Detect which cell encompasses the target text, then output its (X, Y) center coordinate. 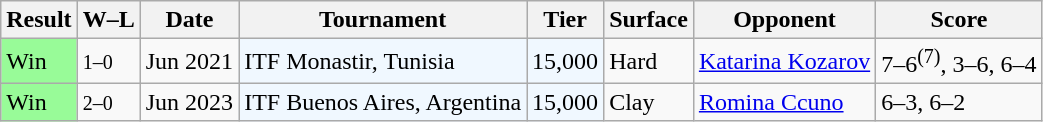
Tier (566, 20)
ITF Monastir, Tunisia (383, 62)
Tournament (383, 20)
Katarina Kozarov (784, 62)
Clay (649, 102)
6–3, 6–2 (959, 102)
Date (189, 20)
Romina Ccuno (784, 102)
Hard (649, 62)
W–L (108, 20)
ITF Buenos Aires, Argentina (383, 102)
Opponent (784, 20)
Result (39, 20)
1–0 (108, 62)
7–6(7), 3–6, 6–4 (959, 62)
Jun 2021 (189, 62)
2–0 (108, 102)
Score (959, 20)
Jun 2023 (189, 102)
Surface (649, 20)
